Locate the cell with the specified text and output its [X, Y] center coordinate. 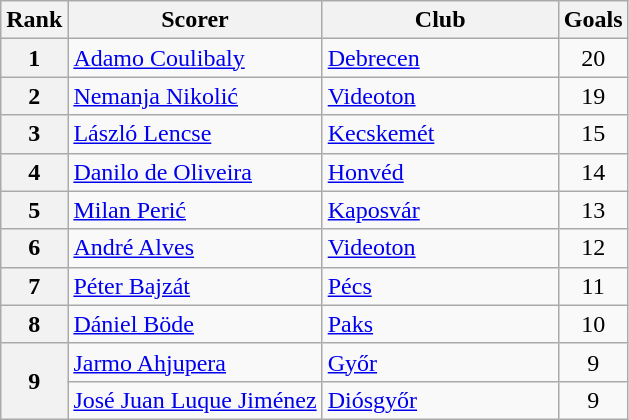
11 [593, 286]
6 [34, 248]
Rank [34, 20]
Milan Perić [195, 210]
2 [34, 96]
14 [593, 172]
José Juan Luque Jiménez [195, 400]
Kecskemét [440, 134]
19 [593, 96]
Paks [440, 324]
Goals [593, 20]
8 [34, 324]
Scorer [195, 20]
5 [34, 210]
Dániel Böde [195, 324]
Club [440, 20]
Kaposvár [440, 210]
Nemanja Nikolić [195, 96]
Diósgyőr [440, 400]
1 [34, 58]
20 [593, 58]
André Alves [195, 248]
7 [34, 286]
4 [34, 172]
10 [593, 324]
Péter Bajzát [195, 286]
12 [593, 248]
Honvéd [440, 172]
Győr [440, 362]
Jarmo Ahjupera [195, 362]
15 [593, 134]
13 [593, 210]
3 [34, 134]
Pécs [440, 286]
Danilo de Oliveira [195, 172]
Debrecen [440, 58]
Adamo Coulibaly [195, 58]
László Lencse [195, 134]
